Provide the [x, y] coordinate of the cell's center where the given text is located.  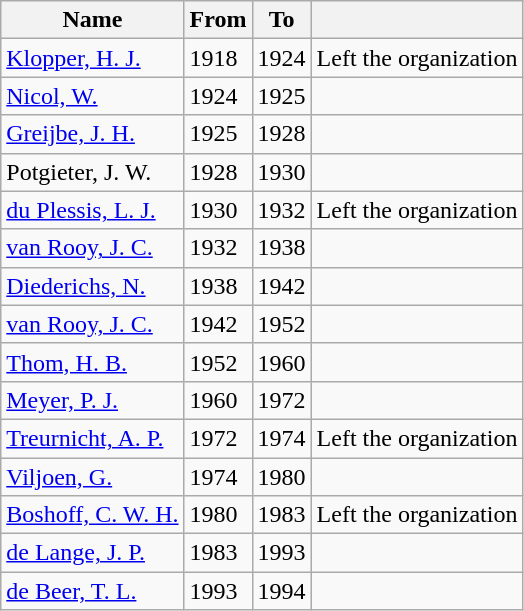
Potgieter, J. W. [92, 172]
To [282, 20]
From [218, 20]
Thom, H. B. [92, 362]
Meyer, P. J. [92, 400]
du Plessis, L. J. [92, 210]
de Lange, J. P. [92, 553]
Greijbe, J. H. [92, 134]
Viljoen, G. [92, 477]
Name [92, 20]
Treurnicht, A. P. [92, 438]
Diederichs, N. [92, 286]
1994 [282, 591]
Boshoff, C. W. H. [92, 515]
de Beer, T. L. [92, 591]
Klopper, H. J. [92, 58]
Nicol, W. [92, 96]
1918 [218, 58]
